Pinpoint the cell where the given text exists, returning its (x, y) midpoint coordinate. 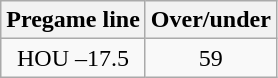
Over/under (210, 20)
HOU –17.5 (74, 58)
59 (210, 58)
Pregame line (74, 20)
